Find where the given text appears and provide that cell's center as [X, Y] coordinate. 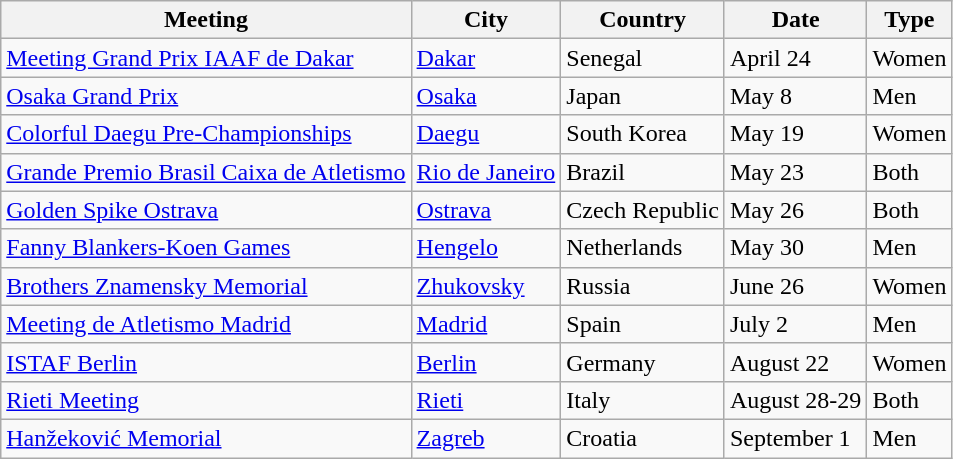
Russia [643, 286]
Daegu [486, 134]
Spain [643, 324]
May 23 [795, 172]
Colorful Daegu Pre-Championships [206, 134]
Japan [643, 96]
August 22 [795, 362]
Golden Spike Ostrava [206, 210]
City [486, 20]
Rieti Meeting [206, 400]
September 1 [795, 438]
Italy [643, 400]
Dakar [486, 58]
Date [795, 20]
South Korea [643, 134]
August 28-29 [795, 400]
May 8 [795, 96]
Hengelo [486, 248]
Ostrava [486, 210]
Meeting Grand Prix IAAF de Dakar [206, 58]
Fanny Blankers-Koen Games [206, 248]
Rio de Janeiro [486, 172]
Germany [643, 362]
Berlin [486, 362]
Meeting de Atletismo Madrid [206, 324]
Czech Republic [643, 210]
May 19 [795, 134]
ISTAF Berlin [206, 362]
Country [643, 20]
July 2 [795, 324]
May 26 [795, 210]
Zhukovsky [486, 286]
Osaka [486, 96]
Madrid [486, 324]
Zagreb [486, 438]
May 30 [795, 248]
Senegal [643, 58]
Grande Premio Brasil Caixa de Atletismo [206, 172]
Type [910, 20]
Netherlands [643, 248]
Brazil [643, 172]
Brothers Znamensky Memorial [206, 286]
Rieti [486, 400]
June 26 [795, 286]
Croatia [643, 438]
Meeting [206, 20]
Osaka Grand Prix [206, 96]
Hanžeković Memorial [206, 438]
April 24 [795, 58]
